Search for the cell housing the specified text and yield its (X, Y) center coordinate. 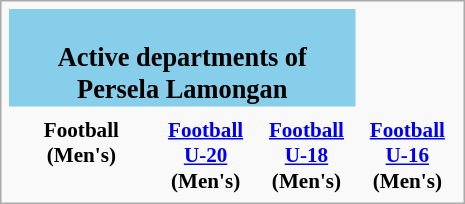
Football U-16 (Men's) (407, 155)
Active departments ofPersela Lamongan (182, 58)
Football (Men's) (82, 155)
Football U-20 (Men's) (206, 155)
Football U-18 (Men's) (307, 155)
